Return the [X, Y] coordinate for the center point of the cell that contains the specified text.  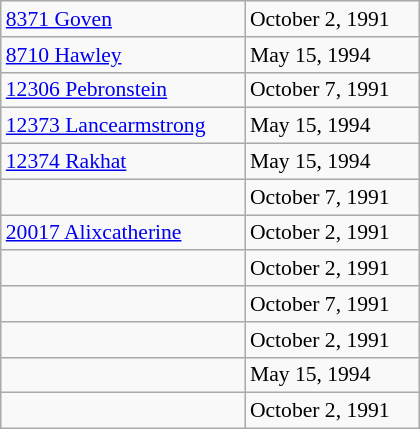
20017 Alixcatherine [123, 233]
8371 Goven [123, 19]
12374 Rakhat [123, 162]
12373 Lancearmstrong [123, 126]
12306 Pebronstein [123, 90]
8710 Hawley [123, 55]
